Extract the [x, y] coordinate from the center of the cell holding the provided text.  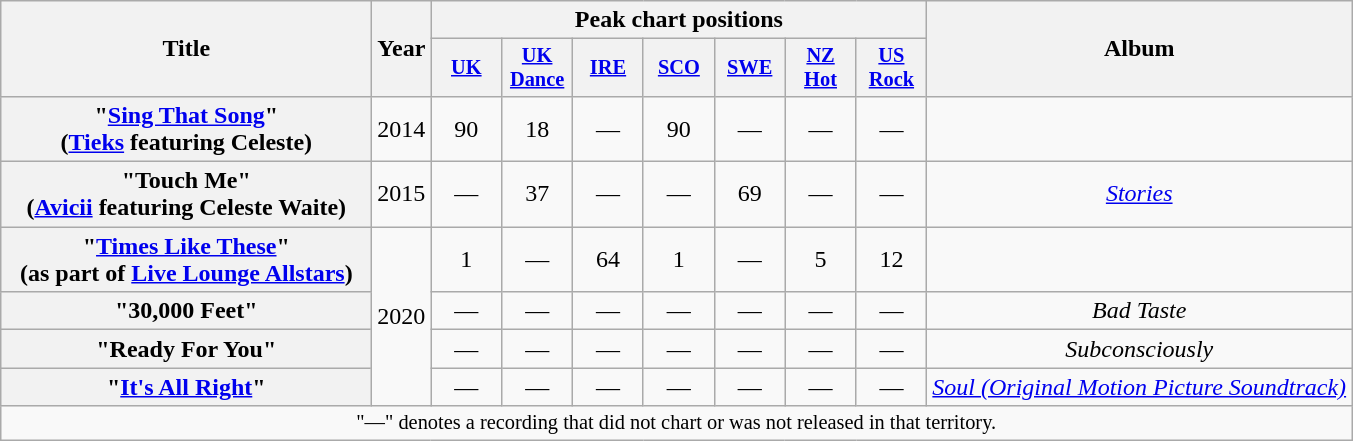
37 [538, 194]
Album [1140, 49]
18 [538, 128]
UK [466, 68]
"Times Like These"(as part of Live Lounge Allstars) [186, 260]
69 [750, 194]
"30,000 Feet" [186, 311]
"Sing That Song"(Tieks featuring Celeste) [186, 128]
64 [608, 260]
USRock [892, 68]
12 [892, 260]
Year [402, 49]
UKDance [538, 68]
IRE [608, 68]
5 [820, 260]
Peak chart positions [679, 20]
2015 [402, 194]
"—" denotes a recording that did not chart or was not released in that territory. [676, 423]
Stories [1140, 194]
Subconsciously [1140, 349]
"Touch Me"(Avicii featuring Celeste Waite) [186, 194]
SCO [678, 68]
2014 [402, 128]
NZHot [820, 68]
2020 [402, 316]
"It's All Right" [186, 387]
Soul (Original Motion Picture Soundtrack) [1140, 387]
"Ready For You" [186, 349]
Title [186, 49]
SWE [750, 68]
Bad Taste [1140, 311]
